Provide the [x, y] coordinate of the cell's center where the given text is located.  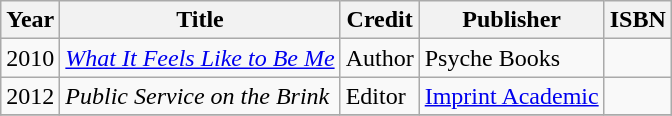
2012 [30, 96]
Imprint Academic [512, 96]
2010 [30, 58]
Publisher [512, 20]
Public Service on the Brink [200, 96]
Author [380, 58]
Editor [380, 96]
Title [200, 20]
Psyche Books [512, 58]
ISBN [638, 20]
What It Feels Like to Be Me [200, 58]
Year [30, 20]
Credit [380, 20]
